Pinpoint the cell where the given text exists, returning its (X, Y) midpoint coordinate. 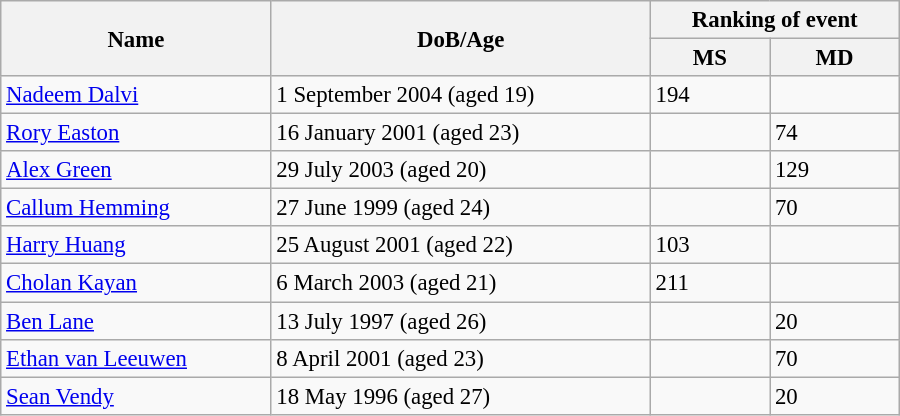
Ben Lane (136, 321)
8 April 2001 (aged 23) (460, 358)
Ranking of event (774, 20)
27 June 1999 (aged 24) (460, 208)
Callum Hemming (136, 208)
74 (835, 133)
13 July 1997 (aged 26) (460, 321)
Rory Easton (136, 133)
103 (710, 245)
Nadeem Dalvi (136, 95)
25 August 2001 (aged 22) (460, 245)
1 September 2004 (aged 19) (460, 95)
194 (710, 95)
18 May 1996 (aged 27) (460, 396)
Name (136, 38)
16 January 2001 (aged 23) (460, 133)
Harry Huang (136, 245)
MD (835, 58)
Alex Green (136, 170)
Cholan Kayan (136, 283)
Sean Vendy (136, 396)
129 (835, 170)
6 March 2003 (aged 21) (460, 283)
MS (710, 58)
DoB/Age (460, 38)
211 (710, 283)
Ethan van Leeuwen (136, 358)
29 July 2003 (aged 20) (460, 170)
